Search for the cell housing the specified text and yield its (x, y) center coordinate. 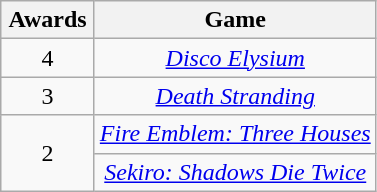
Sekiro: Shadows Die Twice (235, 172)
Game (235, 20)
Awards (48, 20)
4 (48, 58)
2 (48, 153)
Fire Emblem: Three Houses (235, 134)
3 (48, 96)
Disco Elysium (235, 58)
Death Stranding (235, 96)
